Detect which cell encompasses the target text, then output its (x, y) center coordinate. 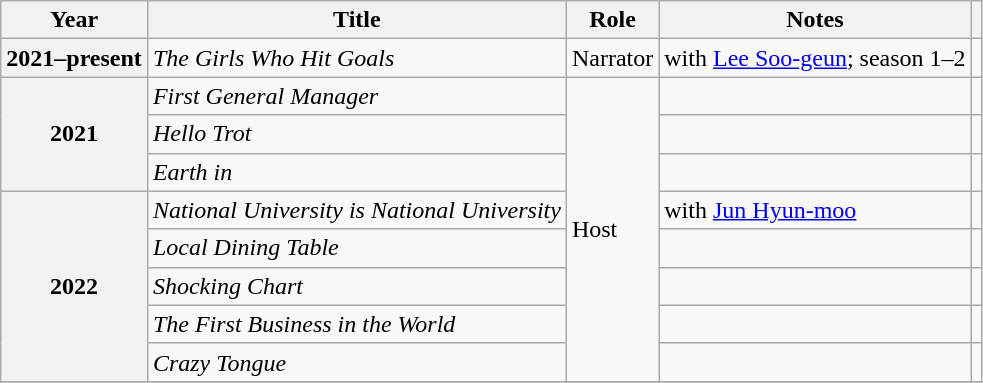
with Jun Hyun-moo (815, 210)
Year (74, 20)
Host (612, 229)
Local Dining Table (356, 248)
2021–present (74, 58)
Hello Trot (356, 134)
2022 (74, 286)
with Lee Soo-geun; season 1–2 (815, 58)
Narrator (612, 58)
2021 (74, 134)
Role (612, 20)
Shocking Chart (356, 286)
Earth in (356, 172)
Crazy Tongue (356, 362)
The Girls Who Hit Goals (356, 58)
Title (356, 20)
National University is National University (356, 210)
The First Business in the World (356, 324)
Notes (815, 20)
First General Manager (356, 96)
